Provide the (x, y) coordinate of the cell's center where the given text is located.  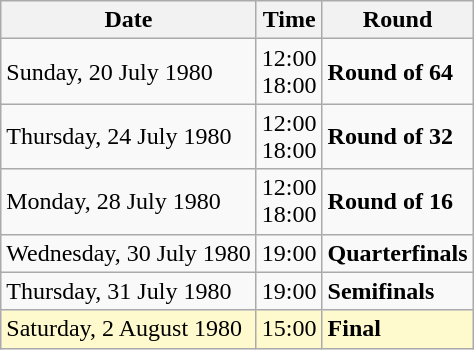
Saturday, 2 August 1980 (129, 329)
Round (398, 20)
Sunday, 20 July 1980 (129, 72)
Round of 32 (398, 136)
Monday, 28 July 1980 (129, 202)
Date (129, 20)
Wednesday, 30 July 1980 (129, 253)
Round of 64 (398, 72)
Thursday, 31 July 1980 (129, 291)
Semifinals (398, 291)
Quarterfinals (398, 253)
Thursday, 24 July 1980 (129, 136)
15:00 (289, 329)
Round of 16 (398, 202)
Time (289, 20)
Final (398, 329)
